For the text-containing cell, return its midpoint in (X, Y) coordinate format. 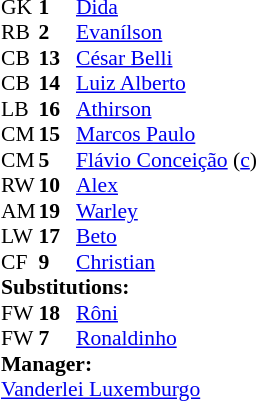
CF (20, 262)
9 (57, 262)
13 (57, 58)
7 (57, 339)
AM (20, 211)
18 (57, 313)
19 (57, 211)
RB (20, 33)
10 (57, 185)
5 (57, 160)
LB (20, 109)
14 (57, 83)
RW (20, 185)
16 (57, 109)
2 (57, 33)
17 (57, 237)
LW (20, 237)
15 (57, 135)
